Provide the (X, Y) coordinate of the cell's center where the given text is located.  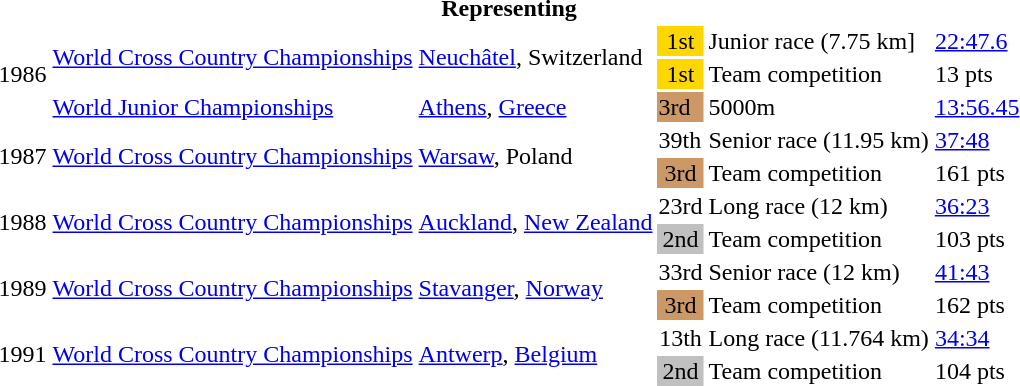
13th (680, 338)
Stavanger, Norway (536, 288)
Senior race (11.95 km) (818, 140)
Warsaw, Poland (536, 156)
33rd (680, 272)
39th (680, 140)
World Junior Championships (232, 107)
Long race (11.764 km) (818, 338)
Athens, Greece (536, 107)
Auckland, New Zealand (536, 222)
Senior race (12 km) (818, 272)
Neuchâtel, Switzerland (536, 58)
Antwerp, Belgium (536, 354)
Junior race (7.75 km] (818, 41)
23rd (680, 206)
Long race (12 km) (818, 206)
5000m (818, 107)
